For the text-containing cell, return its midpoint in [x, y] coordinate format. 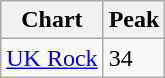
Peak [134, 20]
34 [134, 58]
UK Rock [52, 58]
Chart [52, 20]
